Find where the given text appears and provide that cell's center as [X, Y] coordinate. 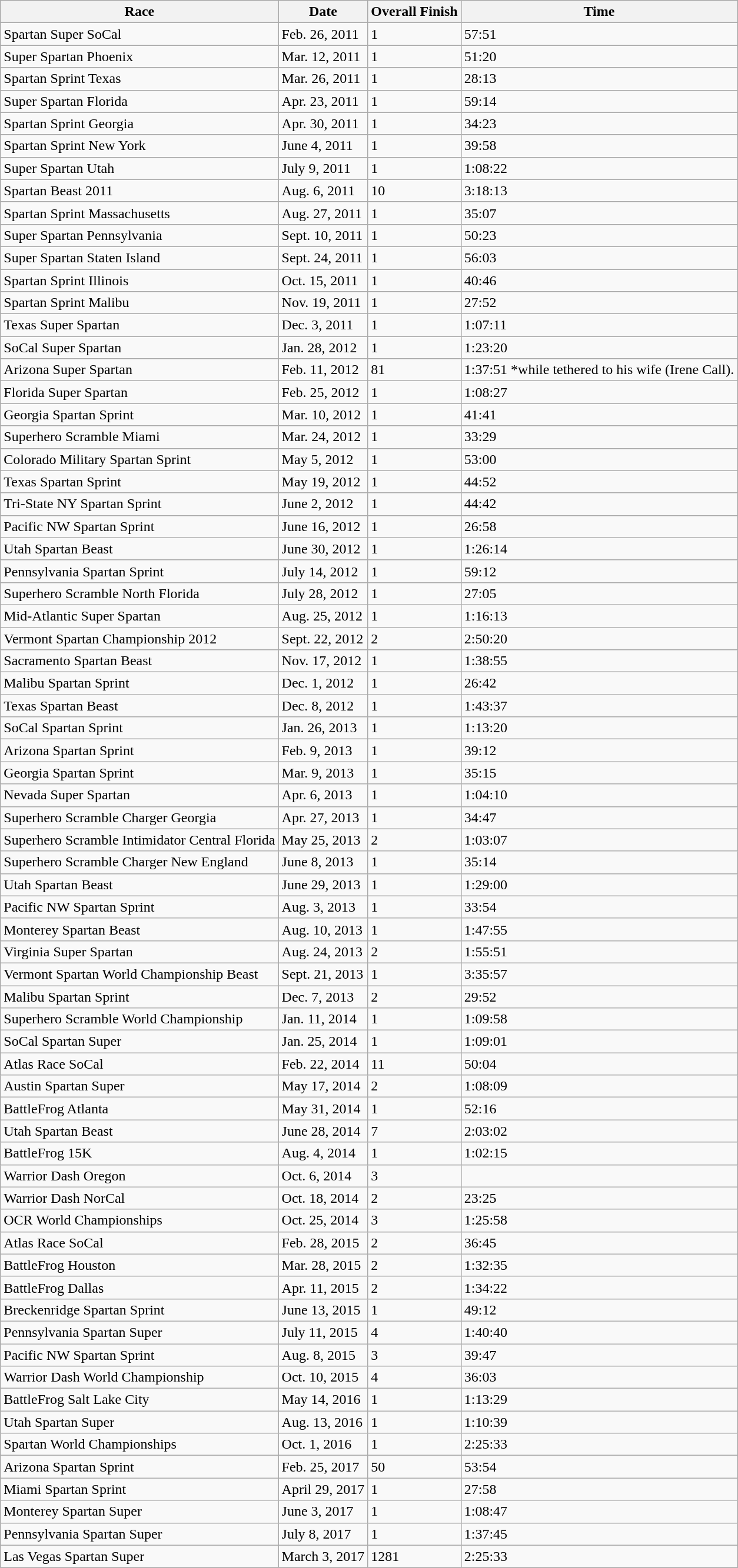
Mar. 9, 2013 [323, 773]
Sept. 10, 2011 [323, 235]
28:13 [599, 79]
1:25:58 [599, 1220]
59:12 [599, 571]
Austin Spartan Super [139, 1086]
Feb. 11, 2012 [323, 370]
June 8, 2013 [323, 862]
27:58 [599, 1489]
Super Spartan Utah [139, 168]
Spartan Super SoCal [139, 34]
1:32:35 [599, 1265]
Aug. 8, 2015 [323, 1355]
Nov. 19, 2011 [323, 303]
56:03 [599, 258]
Aug. 13, 2016 [323, 1422]
36:03 [599, 1377]
May 17, 2014 [323, 1086]
Dec. 8, 2012 [323, 706]
1:04:10 [599, 795]
1:34:22 [599, 1287]
33:29 [599, 437]
Nov. 17, 2012 [323, 661]
SoCal Spartan Super [139, 1042]
Dec. 7, 2013 [323, 997]
Mid-Atlantic Super Spartan [139, 616]
1:26:14 [599, 549]
35:07 [599, 213]
Spartan Sprint Georgia [139, 124]
1:10:39 [599, 1422]
3:18:13 [599, 191]
Warrior Dash Oregon [139, 1176]
2:03:02 [599, 1131]
Spartan Beast 2011 [139, 191]
BattleFrog Atlanta [139, 1109]
11 [414, 1064]
1:09:01 [599, 1042]
26:42 [599, 683]
Aug. 10, 2013 [323, 929]
1281 [414, 1556]
Oct. 15, 2011 [323, 281]
Vermont Spartan World Championship Beast [139, 974]
35:14 [599, 862]
May 19, 2012 [323, 482]
Mar. 28, 2015 [323, 1265]
Miami Spartan Sprint [139, 1489]
BattleFrog Houston [139, 1265]
50:04 [599, 1064]
39:58 [599, 146]
Time [599, 12]
July 11, 2015 [323, 1332]
1:37:45 [599, 1534]
Superhero Scramble Charger Georgia [139, 818]
May 25, 2013 [323, 840]
44:42 [599, 504]
1:43:37 [599, 706]
35:15 [599, 773]
Feb. 22, 2014 [323, 1064]
41:41 [599, 415]
June 30, 2012 [323, 549]
April 29, 2017 [323, 1489]
Mar. 26, 2011 [323, 79]
Jan. 11, 2014 [323, 1019]
Texas Spartan Beast [139, 706]
53:00 [599, 459]
Mar. 12, 2011 [323, 56]
Apr. 30, 2011 [323, 124]
Oct. 6, 2014 [323, 1176]
1:23:20 [599, 348]
July 14, 2012 [323, 571]
SoCal Spartan Sprint [139, 728]
Superhero Scramble Miami [139, 437]
Virginia Super Spartan [139, 952]
July 28, 2012 [323, 593]
Super Spartan Phoenix [139, 56]
Aug. 24, 2013 [323, 952]
Colorado Military Spartan Sprint [139, 459]
Apr. 11, 2015 [323, 1287]
Aug. 27, 2011 [323, 213]
Oct. 1, 2016 [323, 1444]
34:23 [599, 124]
26:58 [599, 526]
Warrior Dash NorCal [139, 1198]
Jan. 25, 2014 [323, 1042]
53:54 [599, 1467]
Spartan Sprint Malibu [139, 303]
81 [414, 370]
May 31, 2014 [323, 1109]
Superhero Scramble Intimidator Central Florida [139, 840]
27:52 [599, 303]
29:52 [599, 997]
Apr. 23, 2011 [323, 101]
33:54 [599, 907]
June 16, 2012 [323, 526]
1:03:07 [599, 840]
1:37:51 *while tethered to his wife (Irene Call). [599, 370]
Apr. 6, 2013 [323, 795]
Warrior Dash World Championship [139, 1377]
Sacramento Spartan Beast [139, 661]
40:46 [599, 281]
Feb. 25, 2012 [323, 392]
Superhero Scramble World Championship [139, 1019]
1:13:29 [599, 1400]
Spartan Sprint Texas [139, 79]
Utah Spartan Super [139, 1422]
39:47 [599, 1355]
Aug. 3, 2013 [323, 907]
Spartan Sprint Illinois [139, 281]
Jan. 26, 2013 [323, 728]
1:40:40 [599, 1332]
1:02:15 [599, 1153]
BattleFrog 15K [139, 1153]
2:50:20 [599, 638]
March 3, 2017 [323, 1556]
June 4, 2011 [323, 146]
Tri-State NY Spartan Sprint [139, 504]
7 [414, 1131]
Aug. 4, 2014 [323, 1153]
BattleFrog Salt Lake City [139, 1400]
Aug. 25, 2012 [323, 616]
Overall Finish [414, 12]
1:07:11 [599, 325]
Sept. 24, 2011 [323, 258]
SoCal Super Spartan [139, 348]
39:12 [599, 750]
Feb. 28, 2015 [323, 1243]
Vermont Spartan Championship 2012 [139, 638]
Spartan Sprint Massachusetts [139, 213]
Feb. 26, 2011 [323, 34]
BattleFrog Dallas [139, 1287]
Date [323, 12]
Arizona Super Spartan [139, 370]
1:09:58 [599, 1019]
Super Spartan Florida [139, 101]
May 14, 2016 [323, 1400]
Mar. 24, 2012 [323, 437]
50 [414, 1467]
51:20 [599, 56]
10 [414, 191]
Superhero Scramble North Florida [139, 593]
Superhero Scramble Charger New England [139, 862]
50:23 [599, 235]
52:16 [599, 1109]
June 2, 2012 [323, 504]
Apr. 27, 2013 [323, 818]
1:47:55 [599, 929]
Super Spartan Pennsylvania [139, 235]
Texas Super Spartan [139, 325]
49:12 [599, 1310]
OCR World Championships [139, 1220]
Mar. 10, 2012 [323, 415]
Feb. 25, 2017 [323, 1467]
1:08:09 [599, 1086]
Monterey Spartan Super [139, 1512]
Sept. 21, 2013 [323, 974]
34:47 [599, 818]
June 28, 2014 [323, 1131]
1:08:27 [599, 392]
Oct. 10, 2015 [323, 1377]
June 3, 2017 [323, 1512]
Pennsylvania Spartan Sprint [139, 571]
Dec. 1, 2012 [323, 683]
Monterey Spartan Beast [139, 929]
Aug. 6, 2011 [323, 191]
Spartan Sprint New York [139, 146]
July 9, 2011 [323, 168]
May 5, 2012 [323, 459]
Sept. 22, 2012 [323, 638]
57:51 [599, 34]
1:38:55 [599, 661]
Race [139, 12]
59:14 [599, 101]
1:08:22 [599, 168]
3:35:57 [599, 974]
June 29, 2013 [323, 885]
July 8, 2017 [323, 1534]
1:08:47 [599, 1512]
Florida Super Spartan [139, 392]
June 13, 2015 [323, 1310]
Feb. 9, 2013 [323, 750]
Texas Spartan Sprint [139, 482]
Super Spartan Staten Island [139, 258]
Oct. 18, 2014 [323, 1198]
27:05 [599, 593]
44:52 [599, 482]
1:29:00 [599, 885]
Las Vegas Spartan Super [139, 1556]
Jan. 28, 2012 [323, 348]
36:45 [599, 1243]
23:25 [599, 1198]
Dec. 3, 2011 [323, 325]
1:16:13 [599, 616]
1:55:51 [599, 952]
Breckenridge Spartan Sprint [139, 1310]
Spartan World Championships [139, 1444]
1:13:20 [599, 728]
Nevada Super Spartan [139, 795]
Oct. 25, 2014 [323, 1220]
